Determine the [x, y] coordinate at the center of the cell enclosing the given text.  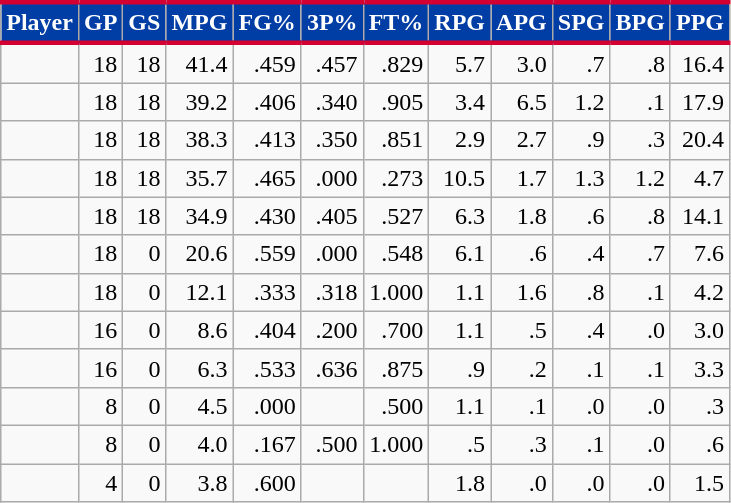
PPG [700, 22]
4.5 [200, 406]
1.3 [581, 178]
3.3 [700, 368]
.829 [396, 63]
.533 [267, 368]
5.7 [460, 63]
.430 [267, 216]
.636 [332, 368]
14.1 [700, 216]
SPG [581, 22]
20.4 [700, 140]
12.1 [200, 292]
BPG [640, 22]
3P% [332, 22]
APG [522, 22]
.406 [267, 102]
GS [144, 22]
7.6 [700, 254]
8.6 [200, 330]
4 [100, 483]
.404 [267, 330]
41.4 [200, 63]
.559 [267, 254]
6.5 [522, 102]
Player [40, 22]
.875 [396, 368]
.700 [396, 330]
.350 [332, 140]
4.0 [200, 444]
MPG [200, 22]
1.5 [700, 483]
GP [100, 22]
.527 [396, 216]
2.9 [460, 140]
1.7 [522, 178]
.318 [332, 292]
.273 [396, 178]
.200 [332, 330]
35.7 [200, 178]
.2 [522, 368]
.167 [267, 444]
.333 [267, 292]
17.9 [700, 102]
10.5 [460, 178]
.905 [396, 102]
.465 [267, 178]
6.1 [460, 254]
34.9 [200, 216]
.340 [332, 102]
RPG [460, 22]
FG% [267, 22]
.600 [267, 483]
.457 [332, 63]
4.7 [700, 178]
1.6 [522, 292]
FT% [396, 22]
39.2 [200, 102]
16.4 [700, 63]
.459 [267, 63]
4.2 [700, 292]
3.4 [460, 102]
20.6 [200, 254]
.548 [396, 254]
2.7 [522, 140]
.413 [267, 140]
.405 [332, 216]
.851 [396, 140]
3.8 [200, 483]
38.3 [200, 140]
